Output the (X, Y) coordinate of the center of the cell containing the given text.  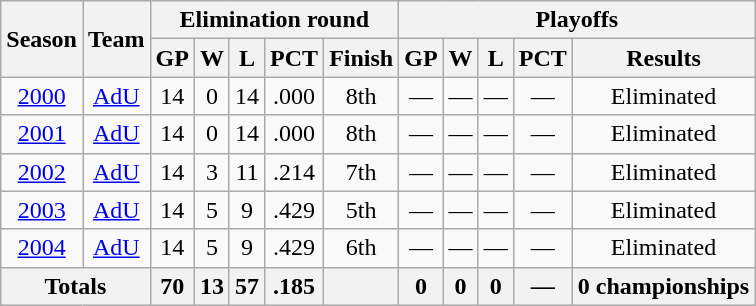
Team (116, 39)
7th (362, 172)
Finish (362, 58)
.185 (294, 286)
57 (246, 286)
.214 (294, 172)
Elimination round (274, 20)
13 (212, 286)
Results (663, 58)
2001 (42, 134)
0 championships (663, 286)
3 (212, 172)
2002 (42, 172)
6th (362, 248)
2003 (42, 210)
70 (172, 286)
Season (42, 39)
5th (362, 210)
2004 (42, 248)
2000 (42, 96)
11 (246, 172)
Playoffs (577, 20)
Totals (76, 286)
